Extract the [X, Y] coordinate from the center of the cell holding the provided text.  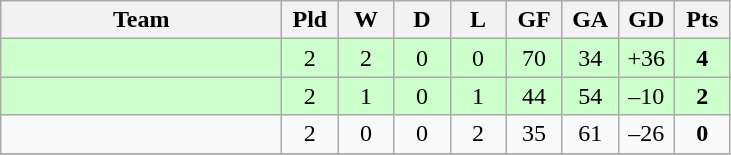
GA [590, 20]
34 [590, 58]
Pld [310, 20]
–10 [646, 96]
4 [702, 58]
54 [590, 96]
70 [534, 58]
35 [534, 134]
61 [590, 134]
Team [142, 20]
D [422, 20]
GD [646, 20]
+36 [646, 58]
–26 [646, 134]
44 [534, 96]
Pts [702, 20]
L [478, 20]
W [366, 20]
GF [534, 20]
